Identify which cell holds the provided text, then report its (X, Y) central coordinate. 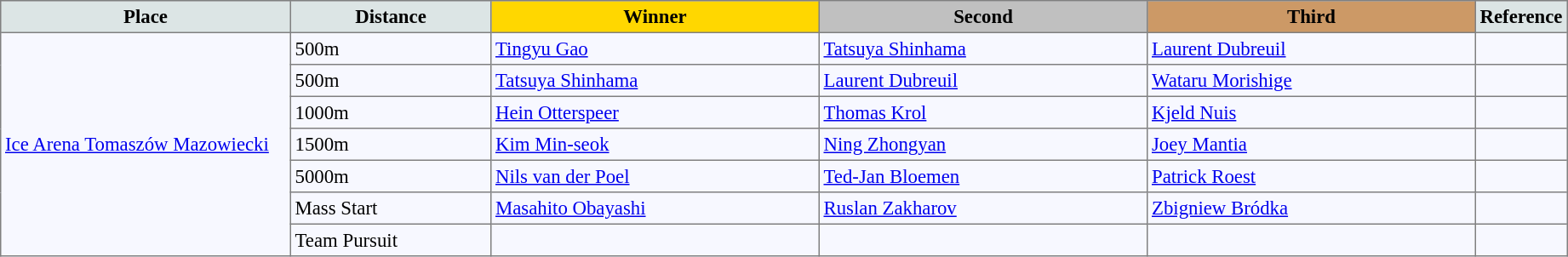
1500m (391, 145)
Mass Start (391, 208)
Distance (391, 17)
Ruslan Zakharov (983, 208)
Reference (1520, 17)
Ning Zhongyan (983, 145)
Hein Otterspeer (655, 112)
1000m (391, 112)
Joey Mantia (1312, 145)
Third (1312, 17)
Ice Arena Tomaszów Mazowiecki (146, 144)
Ted-Jan Bloemen (983, 176)
5000m (391, 176)
Tingyu Gao (655, 49)
Second (983, 17)
Kjeld Nuis (1312, 112)
Masahito Obayashi (655, 208)
Nils van der Poel (655, 176)
Patrick Roest (1312, 176)
Thomas Krol (983, 112)
Winner (655, 17)
Wataru Morishige (1312, 81)
Zbigniew Bródka (1312, 208)
Place (146, 17)
Team Pursuit (391, 240)
Kim Min-seok (655, 145)
